For the text-containing cell, return its midpoint in (X, Y) coordinate format. 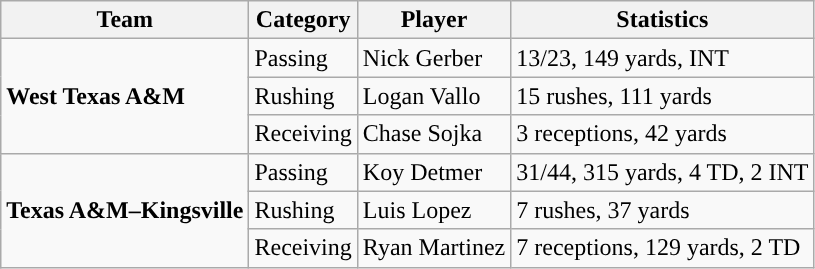
3 receptions, 42 yards (662, 134)
7 receptions, 129 yards, 2 TD (662, 248)
Category (303, 20)
Koy Detmer (434, 172)
Player (434, 20)
Statistics (662, 20)
Logan Vallo (434, 96)
West Texas A&M (125, 96)
15 rushes, 111 yards (662, 96)
Texas A&M–Kingsville (125, 210)
13/23, 149 yards, INT (662, 58)
31/44, 315 yards, 4 TD, 2 INT (662, 172)
Team (125, 20)
7 rushes, 37 yards (662, 210)
Nick Gerber (434, 58)
Ryan Martinez (434, 248)
Chase Sojka (434, 134)
Luis Lopez (434, 210)
